Return (x, y) of the center of cell containing provided text 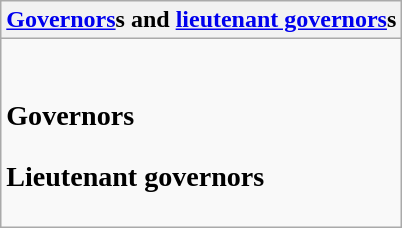
Governorss and lieutenant governorss (202, 20)
GovernorsLieutenant governors (202, 133)
